Determine the (x, y) coordinate at the center of the cell enclosing the given text.  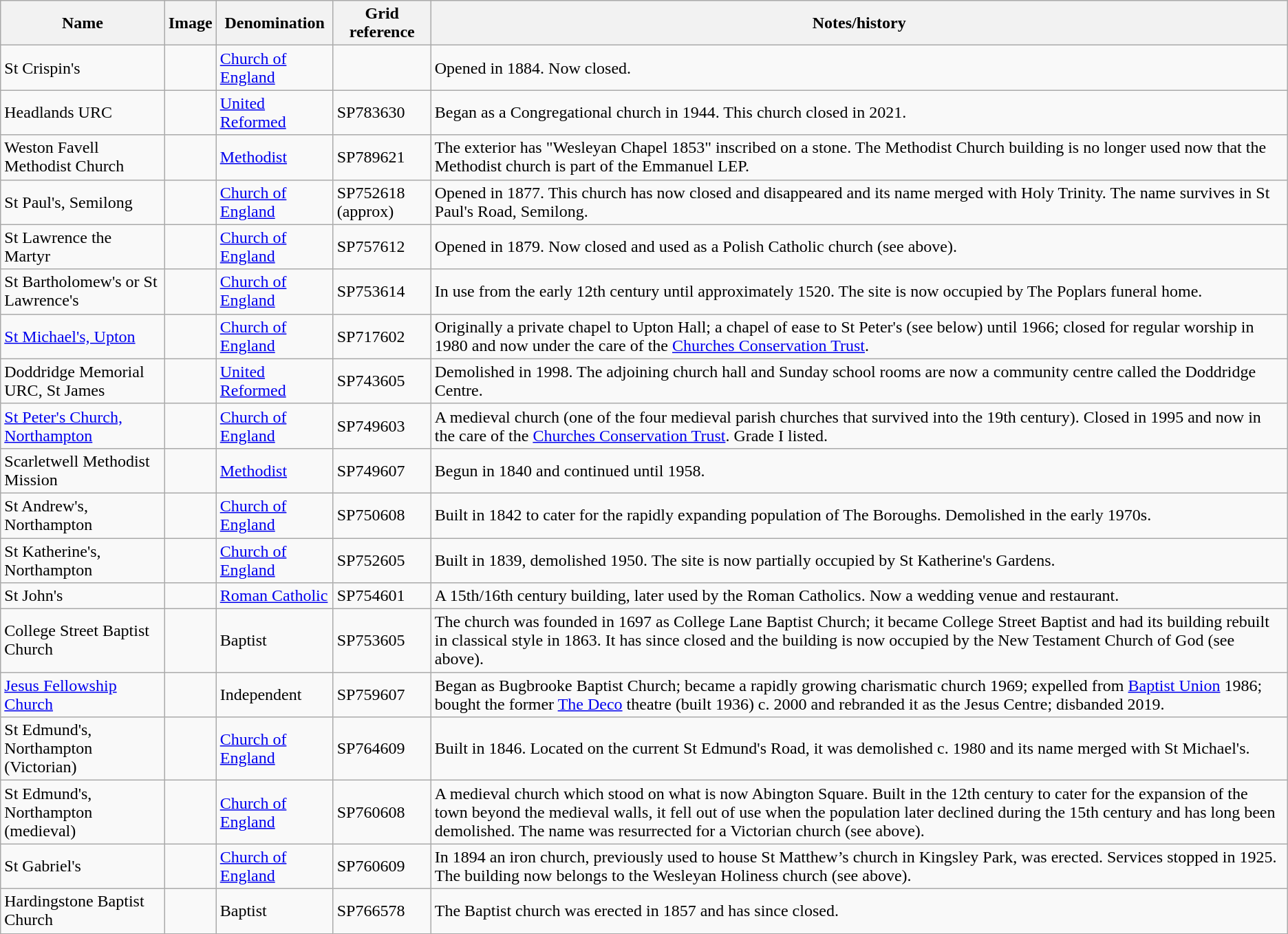
St Paul's, Semilong (83, 202)
SP753605 (382, 641)
SP783630 (382, 113)
College Street Baptist Church (83, 641)
Independent (275, 695)
St Edmund's, Northampton (Victorian) (83, 749)
Doddridge Memorial URC, St James (83, 381)
Opened in 1879. Now closed and used as a Polish Catholic church (see above). (859, 246)
SP752605 (382, 560)
SP743605 (382, 381)
St Bartholomew's or St Lawrence's (83, 292)
Denomination (275, 23)
St John's (83, 596)
St Michael's, Upton (83, 336)
St Peter's Church, Northampton (83, 425)
SP759607 (382, 695)
Name (83, 23)
Weston Favell Methodist Church (83, 157)
SP760609 (382, 866)
Opened in 1884. Now closed. (859, 67)
SP754601 (382, 596)
Began as a Congregational church in 1944. This church closed in 2021. (859, 113)
Built in 1842 to cater for the rapidly expanding population of The Boroughs. Demolished in the early 1970s. (859, 515)
SP757612 (382, 246)
Jesus Fellowship Church (83, 695)
Opened in 1877. This church has now closed and disappeared and its name merged with Holy Trinity. The name survives in St Paul's Road, Semilong. (859, 202)
Roman Catholic (275, 596)
St Katherine's, Northampton (83, 560)
Image (190, 23)
St Crispin's (83, 67)
Hardingstone Baptist Church (83, 911)
Demolished in 1998. The adjoining church hall and Sunday school rooms are now a community centre called the Doddridge Centre. (859, 381)
SP750608 (382, 515)
In use from the early 12th century until approximately 1520. The site is now occupied by The Poplars funeral home. (859, 292)
SP749607 (382, 471)
St Andrew's, Northampton (83, 515)
SP717602 (382, 336)
SP749603 (382, 425)
Built in 1839, demolished 1950. The site is now partially occupied by St Katherine's Gardens. (859, 560)
Scarletwell Methodist Mission (83, 471)
SP766578 (382, 911)
St Gabriel's (83, 866)
SP753614 (382, 292)
Grid reference (382, 23)
SP752618 (approx) (382, 202)
The Baptist church was erected in 1857 and has since closed. (859, 911)
SP789621 (382, 157)
Notes/history (859, 23)
Begun in 1840 and continued until 1958. (859, 471)
Built in 1846. Located on the current St Edmund's Road, it was demolished c. 1980 and its name merged with St Michael's. (859, 749)
A 15th/16th century building, later used by the Roman Catholics. Now a wedding venue and restaurant. (859, 596)
St Lawrence the Martyr (83, 246)
SP764609 (382, 749)
St Edmund's, Northampton (medieval) (83, 812)
Headlands URC (83, 113)
SP760608 (382, 812)
